Output the (X, Y) coordinate of the center of the cell containing the given text.  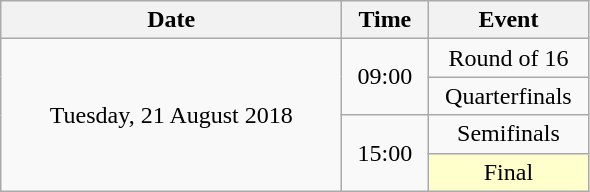
Time (385, 20)
Quarterfinals (508, 96)
15:00 (385, 153)
Semifinals (508, 134)
Event (508, 20)
Round of 16 (508, 58)
Tuesday, 21 August 2018 (172, 115)
Final (508, 172)
09:00 (385, 77)
Date (172, 20)
